Determine the [X, Y] coordinate at the center of the cell enclosing the given text.  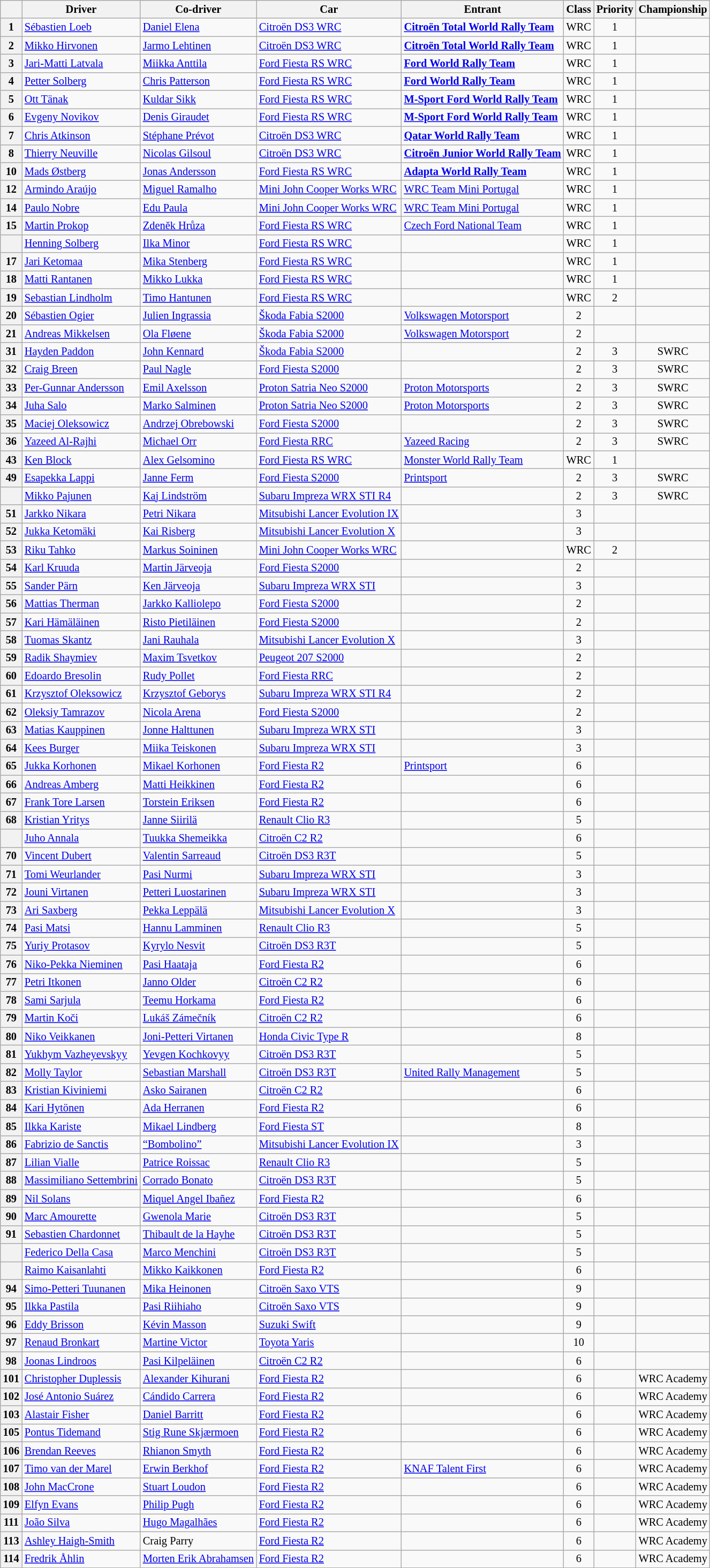
Stig Rune Skjærmoen [198, 1433]
75 [11, 946]
82 [11, 1072]
59 [11, 658]
Yevgen Kochkovyy [198, 1054]
Oleksiy Tamrazov [81, 712]
Mikko Pajunen [81, 496]
Yukhym Vazheyevskyy [81, 1054]
14 [11, 208]
Martin Prokop [81, 225]
Czech Ford National Team [483, 225]
Elfyn Evans [81, 1505]
81 [11, 1054]
Per-Gunnar Andersson [81, 388]
58 [11, 640]
Ilka Minor [198, 244]
Kristian Yritys [81, 820]
Andreas Amberg [81, 784]
Yazeed Racing [483, 442]
Suzuki Swift [329, 1324]
79 [11, 1018]
33 [11, 388]
Hannu Lamminen [198, 928]
Kaj Lindström [198, 496]
Armindo Araújo [81, 190]
Zdeněk Hrůza [198, 225]
107 [11, 1468]
Peugeot 207 S2000 [329, 658]
Sebastien Chardonnet [81, 1234]
Sébastien Loeb [81, 27]
Henning Solberg [81, 244]
Hugo Magalhães [198, 1522]
Niko Veikkanen [81, 1036]
21 [11, 334]
Daniel Elena [198, 27]
Rudy Pollet [198, 676]
Ford Fiesta ST [329, 1126]
Asko Sairanen [198, 1090]
Mikael Lindberg [198, 1126]
Jarkko Nikara [81, 514]
Sébastien Ogier [81, 315]
Ari Saxberg [81, 910]
Alex Gelsomino [198, 460]
Championship [673, 9]
Timo van der Marel [81, 1468]
71 [11, 874]
Jani Rauhala [198, 640]
68 [11, 820]
74 [11, 928]
Ken Järveoja [198, 586]
Kyrylo Nesvit [198, 946]
Niko-Pekka Nieminen [81, 964]
Chris Atkinson [81, 135]
Joni-Petteri Virtanen [198, 1036]
Edoardo Bresolin [81, 676]
87 [11, 1162]
Craig Parry [198, 1541]
56 [11, 604]
70 [11, 856]
Priority [615, 9]
18 [11, 279]
John Kennard [198, 352]
101 [11, 1378]
Sander Pärn [81, 586]
Sami Sarjula [81, 1000]
Pekka Leppälä [198, 910]
Daniel Barritt [198, 1415]
Erwin Berkhof [198, 1468]
Tuomas Skantz [81, 640]
Kari Hämäläinen [81, 622]
114 [11, 1559]
Ola Fløene [198, 334]
86 [11, 1145]
Timo Hantunen [198, 298]
Kari Hytönen [81, 1108]
Adapta World Rally Team [483, 171]
Teemu Horkama [198, 1000]
62 [11, 712]
Sebastian Lindholm [81, 298]
80 [11, 1036]
72 [11, 892]
Fredrik Åhlin [81, 1559]
67 [11, 802]
15 [11, 225]
Miika Teiskonen [198, 748]
32 [11, 369]
Driver [81, 9]
Karl Kruuda [81, 568]
83 [11, 1090]
78 [11, 1000]
Alexander Kihurani [198, 1378]
Kévin Masson [198, 1324]
Monster World Rally Team [483, 460]
60 [11, 676]
Krzysztof Oleksowicz [81, 694]
Fabrizio de Sanctis [81, 1145]
Radik Shaymiev [81, 658]
Kees Burger [81, 748]
Markus Soininen [198, 550]
Tuukka Shemeikka [198, 838]
35 [11, 423]
34 [11, 406]
Mikko Kaikkonen [198, 1270]
Janne Siirilä [198, 820]
Co-driver [198, 9]
Kai Risberg [198, 532]
Car [329, 9]
Ashley Haigh-Smith [81, 1541]
Matias Kauppinen [81, 730]
Mattias Therman [81, 604]
7 [11, 135]
Marc Amourette [81, 1216]
Ada Herranen [198, 1108]
Lukáš Zámečník [198, 1018]
Citroën Junior World Rally Team [483, 154]
John MacCrone [81, 1487]
Julien Ingrassia [198, 315]
Janne Ferm [198, 478]
Morten Erik Abrahamsen [198, 1559]
20 [11, 315]
“Bombolino” [198, 1145]
53 [11, 550]
Kuldar Sikk [198, 100]
Entrant [483, 9]
63 [11, 730]
51 [11, 514]
Raimo Kaisanlahti [81, 1270]
Class [579, 9]
Stuart Loudon [198, 1487]
4 [11, 81]
Federico Della Casa [81, 1253]
Denis Giraudet [198, 117]
Marco Menchini [198, 1253]
Ken Block [81, 460]
Nicolas Gilsoul [198, 154]
Stéphane Prévot [198, 135]
19 [11, 298]
João Silva [81, 1522]
KNAF Talent First [483, 1468]
Joonas Lindroos [81, 1361]
64 [11, 748]
Emil Axelsson [198, 388]
94 [11, 1289]
Jari Ketomaa [81, 262]
Miguel Ramalho [198, 190]
Pasi Kilpeläinen [198, 1361]
United Rally Management [483, 1072]
Christopher Duplessis [81, 1378]
Nil Solans [81, 1199]
Michael Orr [198, 442]
Edu Paula [198, 208]
Pasi Riihiaho [198, 1307]
65 [11, 766]
José Antonio Suárez [81, 1397]
77 [11, 982]
31 [11, 352]
Toyota Yaris [329, 1343]
Esapekka Lappi [81, 478]
90 [11, 1216]
Gwenola Marie [198, 1216]
Pasi Matsi [81, 928]
Molly Taylor [81, 1072]
Krzysztof Geborys [198, 694]
Ilkka Kariste [81, 1126]
Pasi Nurmi [198, 874]
Torstein Eriksen [198, 802]
Mikko Hirvonen [81, 46]
Mikko Lukka [198, 279]
Martin Koči [81, 1018]
108 [11, 1487]
91 [11, 1234]
Patrice Roissac [198, 1162]
55 [11, 586]
Jarkko Kalliolepo [198, 604]
Tomi Weurlander [81, 874]
Honda Civic Type R [329, 1036]
Pontus Tidemand [81, 1433]
Yazeed Al-Rajhi [81, 442]
57 [11, 622]
88 [11, 1180]
105 [11, 1433]
Janno Older [198, 982]
Brendan Reeves [81, 1451]
Petteri Luostarinen [198, 892]
Thibault de la Hayhe [198, 1234]
Jukka Ketomäki [81, 532]
Yuriy Protasov [81, 946]
Valentin Sarreaud [198, 856]
Riku Tahko [81, 550]
Pasi Haataja [198, 964]
Chris Patterson [198, 81]
Andrzej Obrebowski [198, 423]
Nicola Arena [198, 712]
Risto Pietiläinen [198, 622]
Mika Stenberg [198, 262]
Massimiliano Settembrini [81, 1180]
96 [11, 1324]
Rhianon Smyth [198, 1451]
Juha Salo [81, 406]
Martin Järveoja [198, 568]
Paulo Nobre [81, 208]
Martine Victor [198, 1343]
Jonne Halttunen [198, 730]
Jarmo Lehtinen [198, 46]
73 [11, 910]
Andreas Mikkelsen [81, 334]
Mika Heinonen [198, 1289]
Maxim Tsvetkov [198, 658]
Matti Heikkinen [198, 784]
Maciej Oleksowicz [81, 423]
Craig Breen [81, 369]
76 [11, 964]
Jouni Virtanen [81, 892]
Alastair Fisher [81, 1415]
Juho Annala [81, 838]
Paul Nagle [198, 369]
84 [11, 1108]
Marko Salminen [198, 406]
Matti Rantanen [81, 279]
Eddy Brisson [81, 1324]
102 [11, 1397]
Qatar World Rally Team [483, 135]
95 [11, 1307]
Ilkka Pastila [81, 1307]
Philip Pugh [198, 1505]
111 [11, 1522]
Mikael Korhonen [198, 766]
Kristian Kiviniemi [81, 1090]
Cándido Carrera [198, 1397]
Jari-Matti Latvala [81, 63]
Sebastian Marshall [198, 1072]
85 [11, 1126]
Petri Itkonen [81, 982]
113 [11, 1541]
61 [11, 694]
Petri Nikara [198, 514]
106 [11, 1451]
Simo-Petteri Tuunanen [81, 1289]
49 [11, 478]
36 [11, 442]
Corrado Bonato [198, 1180]
17 [11, 262]
109 [11, 1505]
Miquel Angel Ibañez [198, 1199]
54 [11, 568]
66 [11, 784]
Renaud Bronkart [81, 1343]
98 [11, 1361]
Frank Tore Larsen [81, 802]
Vincent Dubert [81, 856]
89 [11, 1199]
Lilian Vialle [81, 1162]
Jukka Korhonen [81, 766]
Hayden Paddon [81, 352]
Thierry Neuville [81, 154]
Petter Solberg [81, 81]
Jonas Andersson [198, 171]
97 [11, 1343]
Evgeny Novikov [81, 117]
Miikka Anttila [198, 63]
12 [11, 190]
Mads Østberg [81, 171]
43 [11, 460]
52 [11, 532]
Ott Tänak [81, 100]
103 [11, 1415]
